Provide the (x, y) coordinate of the cell's center where the given text is located.  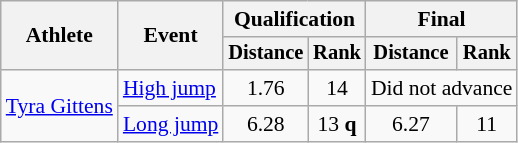
Qualification (294, 19)
Did not advance (442, 88)
Event (170, 36)
14 (337, 88)
Athlete (60, 36)
Tyra Gittens (60, 106)
11 (486, 124)
Final (442, 19)
Long jump (170, 124)
1.76 (266, 88)
6.27 (411, 124)
13 q (337, 124)
High jump (170, 88)
6.28 (266, 124)
